For the text-containing cell, return its midpoint in (x, y) coordinate format. 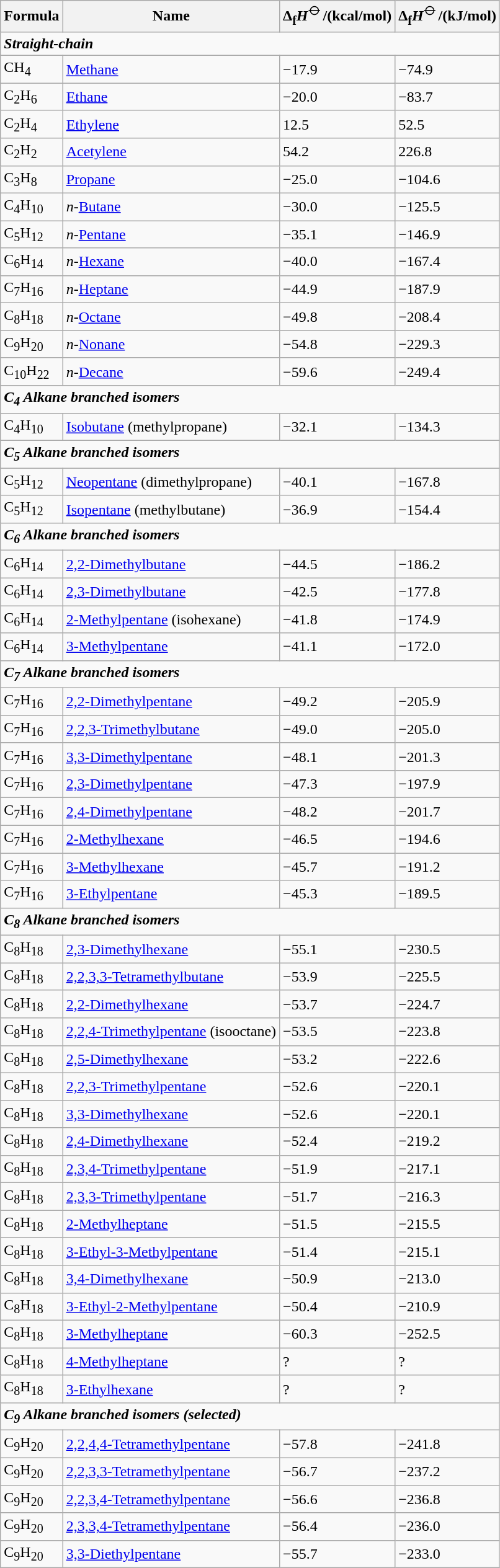
−41.1 (337, 647)
C4 Alkane branched isomers (251, 399)
C3H8 (32, 179)
−36.9 (337, 509)
−53.9 (337, 977)
−219.2 (448, 1141)
3-Ethylhexane (171, 1389)
−146.9 (448, 234)
Methane (171, 69)
−56.4 (337, 1526)
4-Methylheptane (171, 1362)
2,3,3-Trimethylpentane (171, 1197)
−32.1 (337, 427)
n-Pentane (171, 234)
−104.6 (448, 179)
−215.1 (448, 1251)
2-Methylpentane (isohexane) (171, 619)
Acetylene (171, 152)
−189.5 (448, 894)
54.2 (337, 152)
−41.8 (337, 619)
−44.5 (337, 564)
Neopentane (dimethylpropane) (171, 482)
n-Decane (171, 371)
2,4-Dimethylpentane (171, 812)
C2H4 (32, 124)
12.5 (337, 124)
−224.7 (448, 1004)
−51.4 (337, 1251)
−52.4 (337, 1141)
−205.9 (448, 702)
3-Ethylpentane (171, 894)
−56.7 (337, 1471)
−51.7 (337, 1197)
2,3-Dimethylpentane (171, 784)
−57.8 (337, 1444)
−53.7 (337, 1004)
−187.9 (448, 289)
−210.9 (448, 1306)
C9 Alkane branched isomers (selected) (251, 1416)
n-Nonane (171, 344)
2,2,3-Trimethylbutane (171, 729)
2,2,3,4-Tetramethylpentane (171, 1499)
−191.2 (448, 867)
−208.4 (448, 317)
−194.6 (448, 839)
Ethylene (171, 124)
2,2-Dimethylbutane (171, 564)
−237.2 (448, 1471)
−205.0 (448, 729)
−172.0 (448, 647)
−236.0 (448, 1526)
−51.9 (337, 1169)
−177.8 (448, 591)
2,2,3,3-Tetramethylbutane (171, 977)
226.8 (448, 152)
−215.5 (448, 1224)
ΔfH⦵ /(kJ/mol) (448, 16)
−50.4 (337, 1306)
2,5-Dimethylhexane (171, 1059)
3-Ethyl-2-Methylpentane (171, 1306)
−40.0 (337, 262)
−217.1 (448, 1169)
C10H22 (32, 371)
−35.1 (337, 234)
Isopentane (methylbutane) (171, 509)
ΔfH⦵ /(kcal/mol) (337, 16)
−55.1 (337, 949)
−223.8 (448, 1032)
2,3,3,4-Tetramethylpentane (171, 1526)
−25.0 (337, 179)
2,2,3-Trimethylpentane (171, 1086)
−216.3 (448, 1197)
−252.5 (448, 1334)
C2H2 (32, 152)
−201.7 (448, 812)
−54.8 (337, 344)
2,2-Dimethylhexane (171, 1004)
−48.1 (337, 756)
−46.5 (337, 839)
−51.5 (337, 1224)
2,3-Dimethylhexane (171, 949)
−167.4 (448, 262)
3-Methylheptane (171, 1334)
−174.9 (448, 619)
Propane (171, 179)
−49.0 (337, 729)
2-Methylhexane (171, 839)
−233.0 (448, 1554)
−134.3 (448, 427)
−17.9 (337, 69)
n-Octane (171, 317)
−229.3 (448, 344)
−225.5 (448, 977)
−53.2 (337, 1059)
−53.5 (337, 1032)
n-Hexane (171, 262)
−125.5 (448, 206)
−44.9 (337, 289)
−56.6 (337, 1499)
3,4-Dimethylhexane (171, 1279)
2,3-Dimethylbutane (171, 591)
3-Methylpentane (171, 647)
n-Heptane (171, 289)
C8 Alkane branched isomers (251, 921)
−222.6 (448, 1059)
C6 Alkane branched isomers (251, 536)
3-Methylhexane (171, 867)
−49.2 (337, 702)
−55.7 (337, 1554)
2,4-Dimethylhexane (171, 1141)
−59.6 (337, 371)
−48.2 (337, 812)
C5 Alkane branched isomers (251, 454)
−186.2 (448, 564)
Formula (32, 16)
2,3,4-Trimethylpentane (171, 1169)
2,2,4,4-Tetramethylpentane (171, 1444)
−236.8 (448, 1499)
−60.3 (337, 1334)
−45.3 (337, 894)
Name (171, 16)
−230.5 (448, 949)
3,3-Dimethylpentane (171, 756)
−40.1 (337, 482)
Straight-chain (251, 44)
−167.8 (448, 482)
n-Butane (171, 206)
CH4 (32, 69)
C7 Alkane branched isomers (251, 674)
2,2,4-Trimethylpentane (isooctane) (171, 1032)
−49.8 (337, 317)
−249.4 (448, 371)
−30.0 (337, 206)
−42.5 (337, 591)
Isobutane (methylpropane) (171, 427)
2,2,3,3-Tetramethylpentane (171, 1471)
2,2-Dimethylpentane (171, 702)
C2H6 (32, 97)
3,3-Dimethylhexane (171, 1114)
−45.7 (337, 867)
−241.8 (448, 1444)
3-Ethyl-3-Methylpentane (171, 1251)
52.5 (448, 124)
Ethane (171, 97)
−213.0 (448, 1279)
−83.7 (448, 97)
−50.9 (337, 1279)
−154.4 (448, 509)
−47.3 (337, 784)
3,3-Diethylpentane (171, 1554)
2-Methylheptane (171, 1224)
−201.3 (448, 756)
−20.0 (337, 97)
−197.9 (448, 784)
−74.9 (448, 69)
